Return (x, y) of the center of cell containing provided text 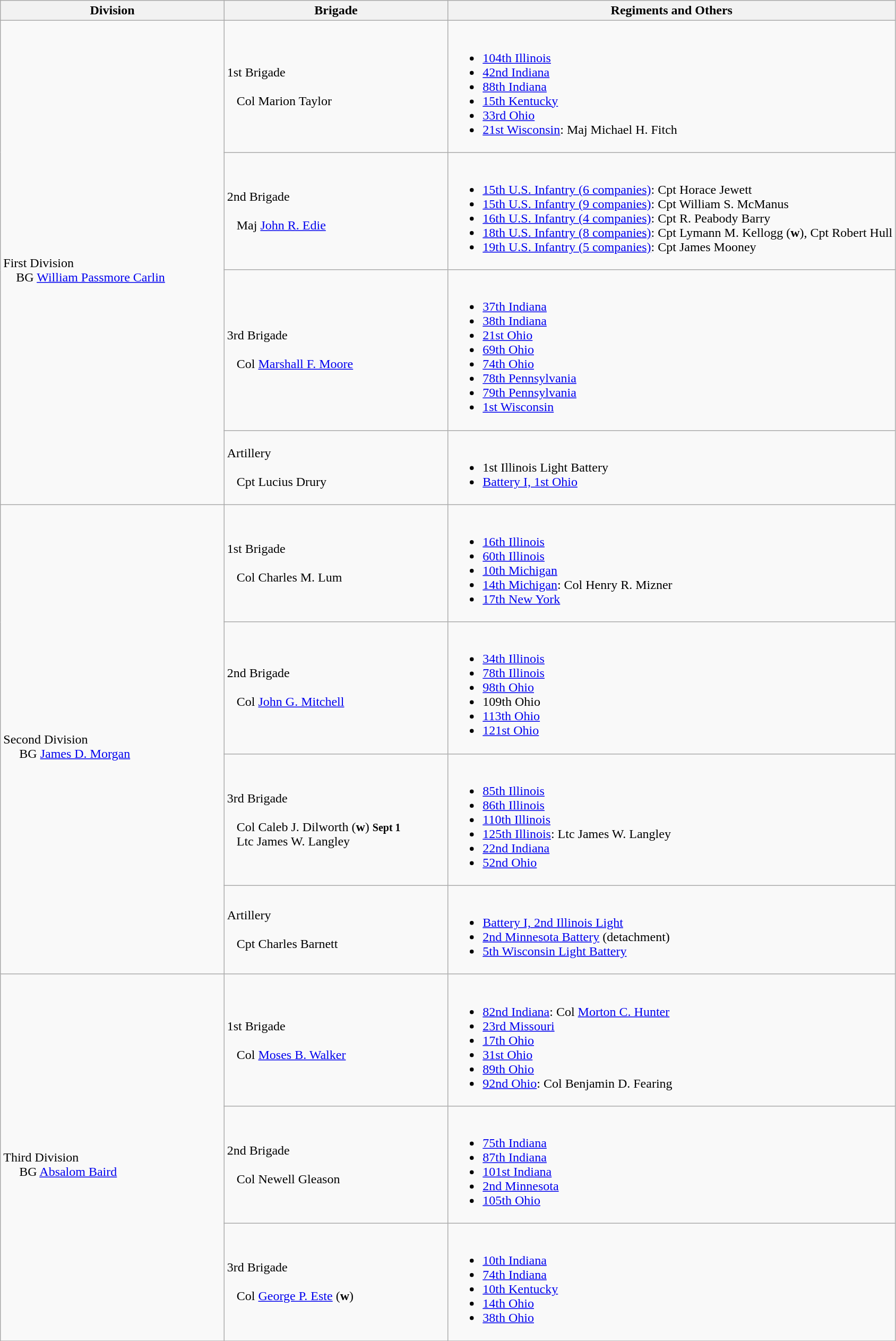
3rd Brigade Col Caleb J. Dilworth (w) Sept 1 Ltc James W. Langley (336, 819)
Artillery Cpt Charles Barnett (336, 929)
Brigade (336, 11)
1st Brigade Col Charles M. Lum (336, 563)
Third Division BG Absalom Baird (113, 1157)
Division (113, 11)
37th Indiana38th Indiana21st Ohio69th Ohio74th Ohio78th Pennsylvania79th Pennsylvania1st Wisconsin (672, 350)
82nd Indiana: Col Morton C. Hunter23rd Missouri17th Ohio31st Ohio89th Ohio92nd Ohio: Col Benjamin D. Fearing (672, 1040)
85th Illinois86th Illinois110th Illinois125th Illinois: Ltc James W. Langley22nd Indiana52nd Ohio (672, 819)
Second Division BG James D. Morgan (113, 739)
2nd Brigade Maj John R. Edie (336, 211)
Artillery Cpt Lucius Drury (336, 467)
Regiments and Others (672, 11)
34th Illinois78th Illinois98th Ohio109th Ohio113th Ohio121st Ohio (672, 688)
75th Indiana87th Indiana101st Indiana2nd Minnesota105th Ohio (672, 1164)
First Division BG William Passmore Carlin (113, 262)
3rd Brigade Col George P. Este (w) (336, 1282)
2nd Brigade Col John G. Mitchell (336, 688)
3rd Brigade Col Marshall F. Moore (336, 350)
Battery I, 2nd Illinois Light2nd Minnesota Battery (detachment)5th Wisconsin Light Battery (672, 929)
1st Brigade Col Marion Taylor (336, 87)
1st Brigade Col Moses B. Walker (336, 1040)
2nd Brigade Col Newell Gleason (336, 1164)
10th Indiana74th Indiana10th Kentucky14th Ohio38th Ohio (672, 1282)
16th Illinois60th Illinois10th Michigan14th Michigan: Col Henry R. Mizner17th New York (672, 563)
104th Illinois42nd Indiana88th Indiana15th Kentucky33rd Ohio21st Wisconsin: Maj Michael H. Fitch (672, 87)
1st Illinois Light BatteryBattery I, 1st Ohio (672, 467)
